Scan for the cell matching the given text and deliver its [x, y] coordinate at center. 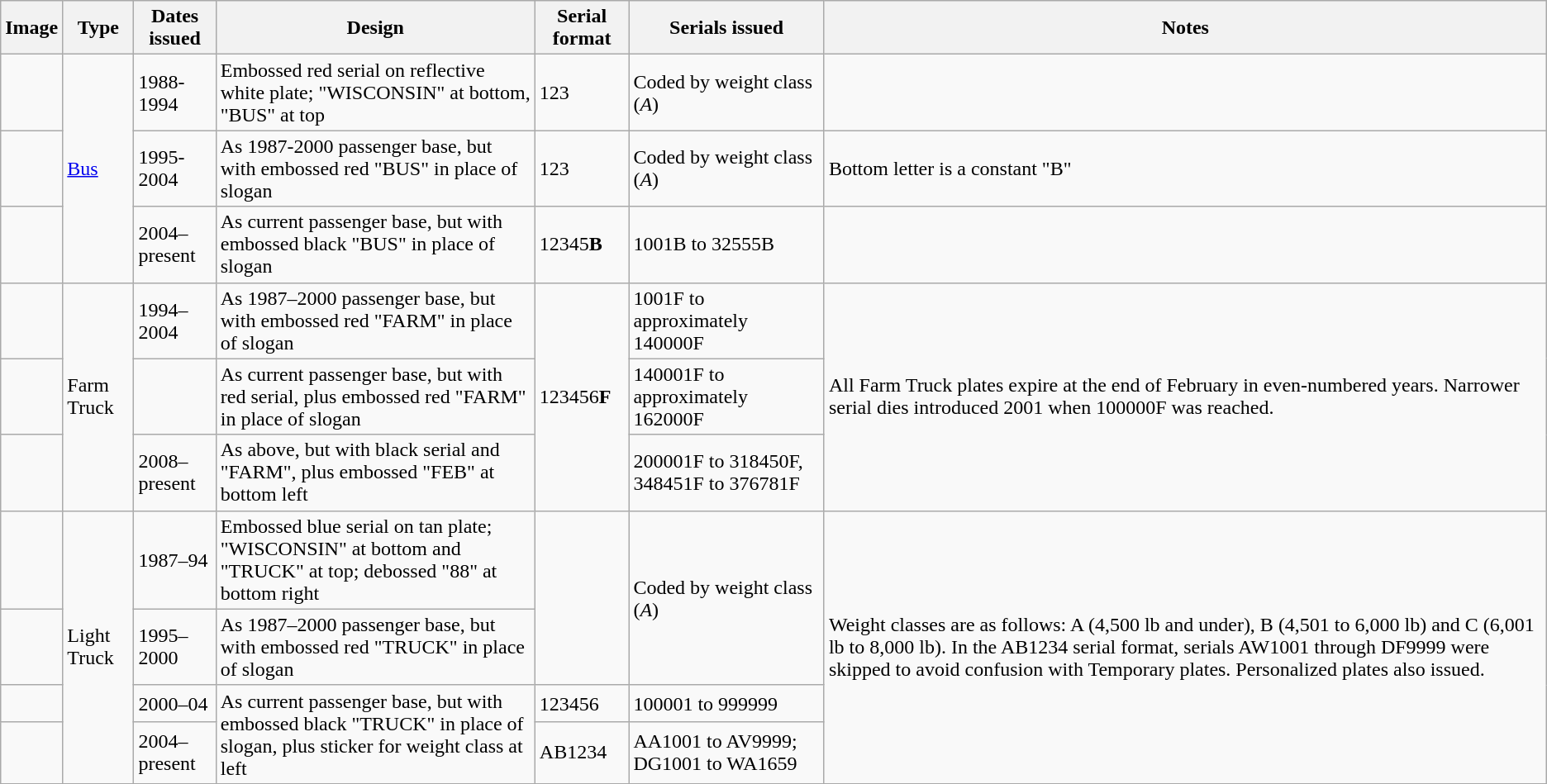
1995-2004 [175, 169]
123456F [582, 397]
Design [375, 28]
123456 [582, 703]
200001F to 318450F, 348451F to 376781F [727, 473]
140001F to approximately 162000F [727, 397]
Image [31, 28]
Bus [98, 169]
2008–present [175, 473]
AA1001 to AV9999;DG1001 to WA1659 [727, 752]
1001B to 32555B [727, 245]
Light Truck [98, 647]
Embossed blue serial on tan plate; "WISCONSIN" at bottom and "TRUCK" at top; debossed "88" at bottom right [375, 560]
As current passenger base, but with embossed black "TRUCK" in place of slogan, plus sticker for weight class at left [375, 734]
Serials issued [727, 28]
As current passenger base, but with embossed black "BUS" in place of slogan [375, 245]
As 1987–2000 passenger base, but with embossed red "FARM" in place of slogan [375, 321]
1001F to approximately 140000F [727, 321]
1994–2004 [175, 321]
As above, but with black serial and "FARM", plus embossed "FEB" at bottom left [375, 473]
Dates issued [175, 28]
Type [98, 28]
1988-1994 [175, 93]
As 1987–2000 passenger base, but with embossed red "TRUCK" in place of slogan [375, 647]
Embossed red serial on reflective white plate; "WISCONSIN" at bottom, "BUS" at top [375, 93]
1987–94 [175, 560]
12345B [582, 245]
100001 to 999999 [727, 703]
AB1234 [582, 752]
1995–2000 [175, 647]
Serial format [582, 28]
All Farm Truck plates expire at the end of February in even-numbered years. Narrower serial dies introduced 2001 when 100000F was reached. [1185, 397]
Notes [1185, 28]
Farm Truck [98, 397]
2000–04 [175, 703]
As 1987-2000 passenger base, but with embossed red "BUS" in place of slogan [375, 169]
Bottom letter is a constant "B" [1185, 169]
As current passenger base, but with red serial, plus embossed red "FARM" in place of slogan [375, 397]
